Scan for the cell matching the given text and deliver its (X, Y) coordinate at center. 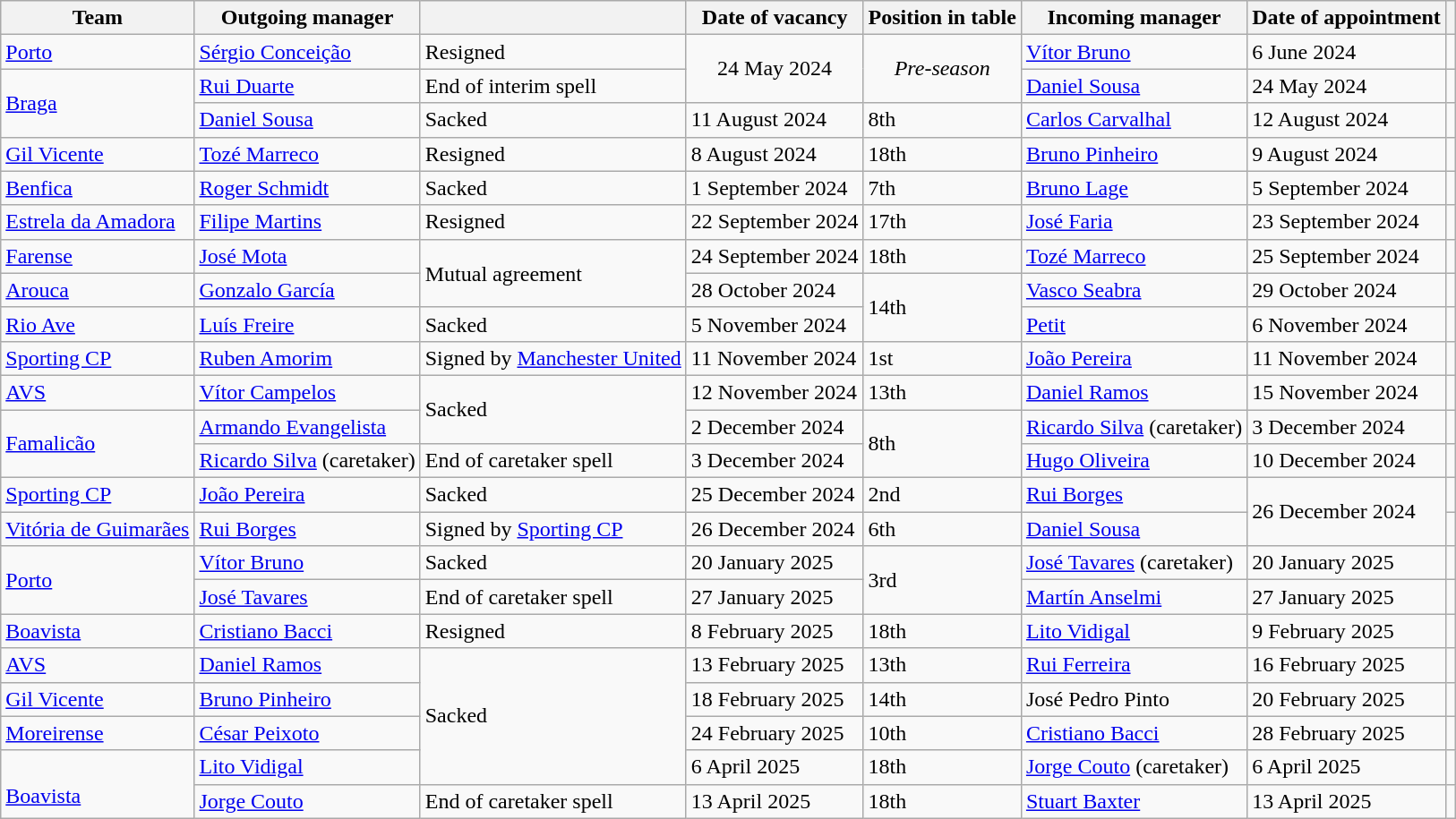
Sérgio Conceição (307, 52)
Date of vacancy (775, 18)
Position in table (942, 18)
2nd (942, 495)
29 October 2024 (1347, 290)
Signed by Manchester United (553, 358)
Rio Ave (98, 324)
Gonzalo García (307, 290)
Luís Freire (307, 324)
6 November 2024 (1347, 324)
12 August 2024 (1347, 120)
Filipe Martins (307, 222)
End of interim spell (553, 86)
José Mota (307, 256)
12 November 2024 (775, 392)
16 February 2025 (1347, 665)
Ruben Amorim (307, 358)
Incoming manager (1134, 18)
Rui Ferreira (1134, 665)
Farense (98, 256)
24 September 2024 (775, 256)
Signed by Sporting CP (553, 529)
24 February 2025 (775, 733)
Vasco Seabra (1134, 290)
Moreirense (98, 733)
Carlos Carvalhal (1134, 120)
1 September 2024 (775, 188)
9 August 2024 (1347, 154)
8 February 2025 (775, 631)
3rd (942, 580)
Jorge Couto (caretaker) (1134, 767)
15 November 2024 (1347, 392)
Arouca (98, 290)
Benfica (98, 188)
6th (942, 529)
13 February 2025 (775, 665)
23 September 2024 (1347, 222)
José Faria (1134, 222)
10th (942, 733)
Famalicão (98, 444)
20 February 2025 (1347, 699)
25 December 2024 (775, 495)
Stuart Baxter (1134, 801)
5 November 2024 (775, 324)
9 February 2025 (1347, 631)
Martín Anselmi (1134, 597)
Bruno Lage (1134, 188)
Outgoing manager (307, 18)
25 September 2024 (1347, 256)
22 September 2024 (775, 222)
Vítor Campelos (307, 392)
José Tavares (307, 597)
Team (98, 18)
5 September 2024 (1347, 188)
28 October 2024 (775, 290)
17th (942, 222)
6 June 2024 (1347, 52)
Vitória de Guimarães (98, 529)
Jorge Couto (307, 801)
Estrela da Amadora (98, 222)
10 December 2024 (1347, 461)
Roger Schmidt (307, 188)
Hugo Oliveira (1134, 461)
Braga (98, 103)
Armando Evangelista (307, 427)
Date of appointment (1347, 18)
José Pedro Pinto (1134, 699)
8 August 2024 (775, 154)
11 August 2024 (775, 120)
Rui Duarte (307, 86)
2 December 2024 (775, 427)
Pre-season (942, 69)
28 February 2025 (1347, 733)
1st (942, 358)
José Tavares (caretaker) (1134, 563)
Petit (1134, 324)
18 February 2025 (775, 699)
César Peixoto (307, 733)
7th (942, 188)
Mutual agreement (553, 273)
